Detect which cell encompasses the target text, then output its [x, y] center coordinate. 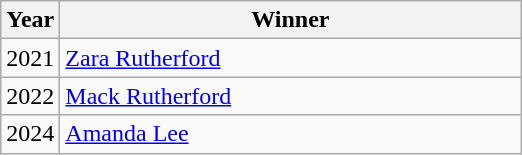
Year [30, 20]
Zara Rutherford [290, 58]
Winner [290, 20]
2021 [30, 58]
Amanda Lee [290, 134]
Mack Rutherford [290, 96]
2024 [30, 134]
2022 [30, 96]
